Identify which cell holds the provided text, then report its [X, Y] central coordinate. 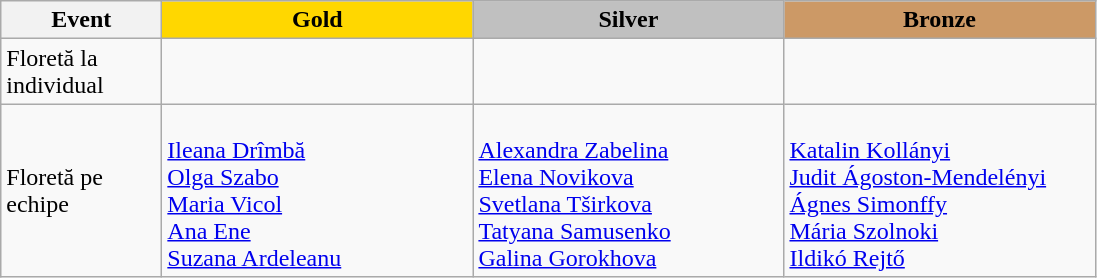
Bronze [940, 20]
Alexandra ZabelinaElena NovikovaSvetlana TširkovaTatyana SamusenkoGalina Gorokhova [628, 190]
Silver [628, 20]
Ileana DrîmbăOlga SzaboMaria VicolAna EneSuzana Ardeleanu [318, 190]
Floretă la individual [82, 72]
Katalin KollányiJudit Ágoston-MendelényiÁgnes SimonffyMária SzolnokiIldikó Rejtő [940, 190]
Floretă pe echipe [82, 190]
Gold [318, 20]
Event [82, 20]
